Scan for the cell matching the given text and deliver its (x, y) coordinate at center. 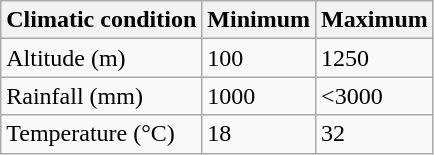
18 (259, 134)
100 (259, 58)
Temperature (°C) (102, 134)
Maximum (375, 20)
Climatic condition (102, 20)
Rainfall (mm) (102, 96)
1250 (375, 58)
32 (375, 134)
1000 (259, 96)
Altitude (m) (102, 58)
Minimum (259, 20)
<3000 (375, 96)
